From the cell containing the given text, extract its center point as (x, y) coordinate. 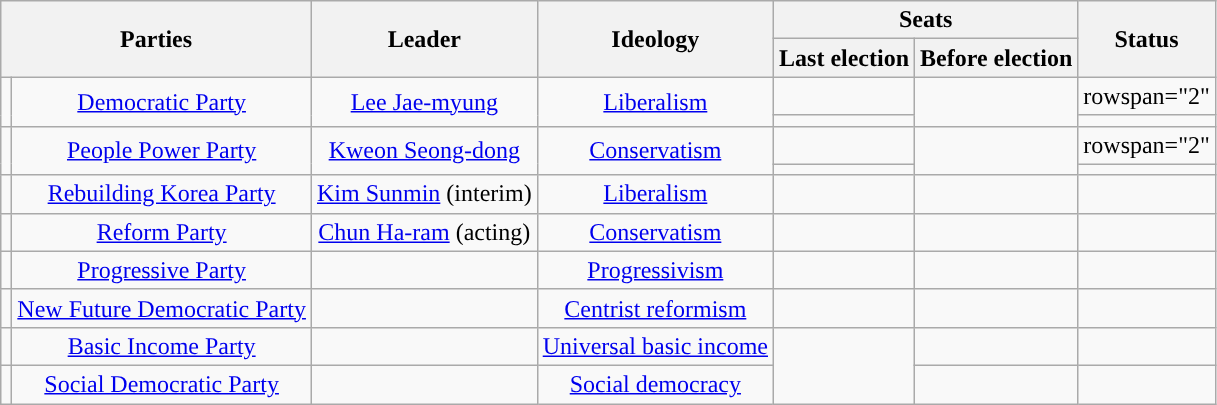
Rebuilding Korea Party (162, 194)
Social Democratic Party (162, 384)
Basic Income Party (162, 346)
Chun Ha-ram (acting) (424, 232)
Progressivism (655, 270)
Kim Sunmin (interim) (424, 194)
Social democracy (655, 384)
Progressive Party (162, 270)
Democratic Party (162, 102)
Before election (996, 58)
Universal basic income (655, 346)
Centrist reformism (655, 308)
Reform Party (162, 232)
Ideology (655, 39)
Leader (424, 39)
Kweon Seong-dong (424, 150)
People Power Party (162, 150)
Lee Jae-myung (424, 102)
Status (1147, 39)
Seats (926, 20)
Parties (156, 39)
New Future Democratic Party (162, 308)
Last election (844, 58)
